Determine the [x, y] coordinate at the center of the cell enclosing the given text.  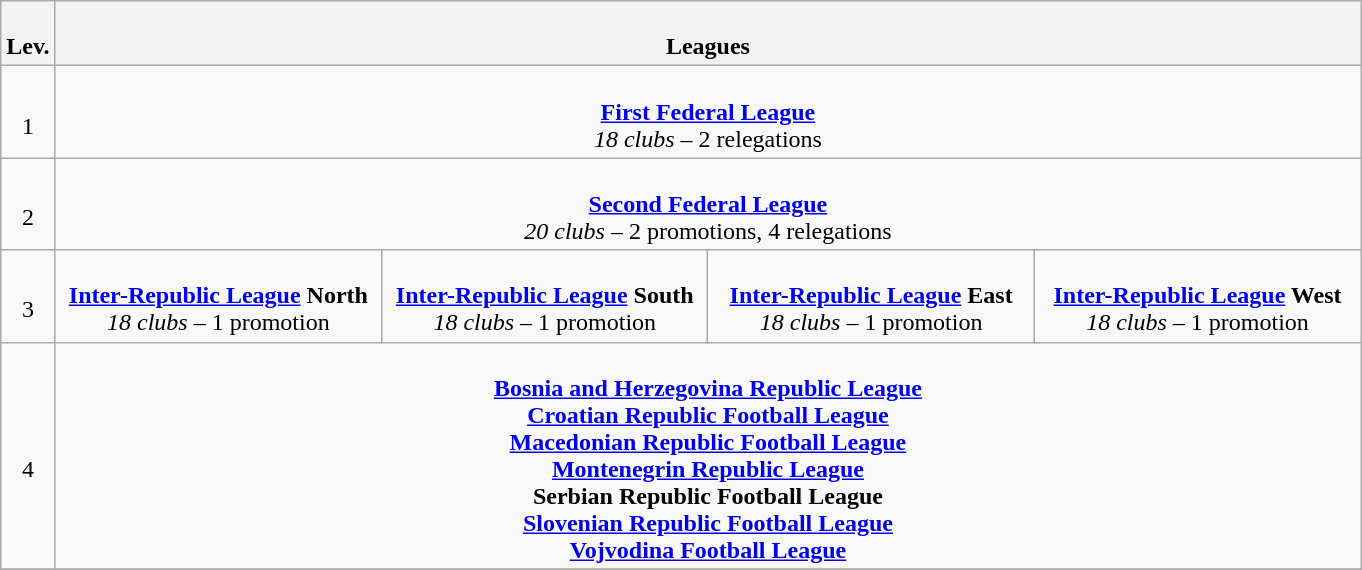
Inter-Republic League South 18 clubs – 1 promotion [545, 296]
Inter-Republic League North 18 clubs – 1 promotion [218, 296]
1 [28, 112]
3 [28, 296]
Inter-Republic League East 18 clubs – 1 promotion [871, 296]
First Federal League 18 clubs – 2 relegations [708, 112]
Inter-Republic League West 18 clubs – 1 promotion [1197, 296]
4 [28, 456]
2 [28, 204]
Second Federal League 20 clubs – 2 promotions, 4 relegations [708, 204]
Leagues [708, 34]
Lev. [28, 34]
